For the text-containing cell, return its midpoint in (X, Y) coordinate format. 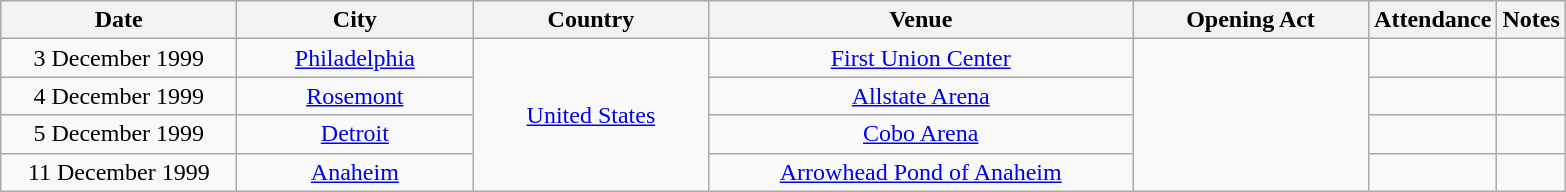
Philadelphia (355, 58)
11 December 1999 (119, 172)
5 December 1999 (119, 134)
Arrowhead Pond of Anaheim (921, 172)
Anaheim (355, 172)
4 December 1999 (119, 96)
Venue (921, 20)
Detroit (355, 134)
Rosemont (355, 96)
Allstate Arena (921, 96)
Country (591, 20)
United States (591, 115)
City (355, 20)
3 December 1999 (119, 58)
Cobo Arena (921, 134)
Notes (1531, 20)
Attendance (1433, 20)
Date (119, 20)
First Union Center (921, 58)
Opening Act (1250, 20)
